Scan for the cell matching the given text and deliver its [X, Y] coordinate at center. 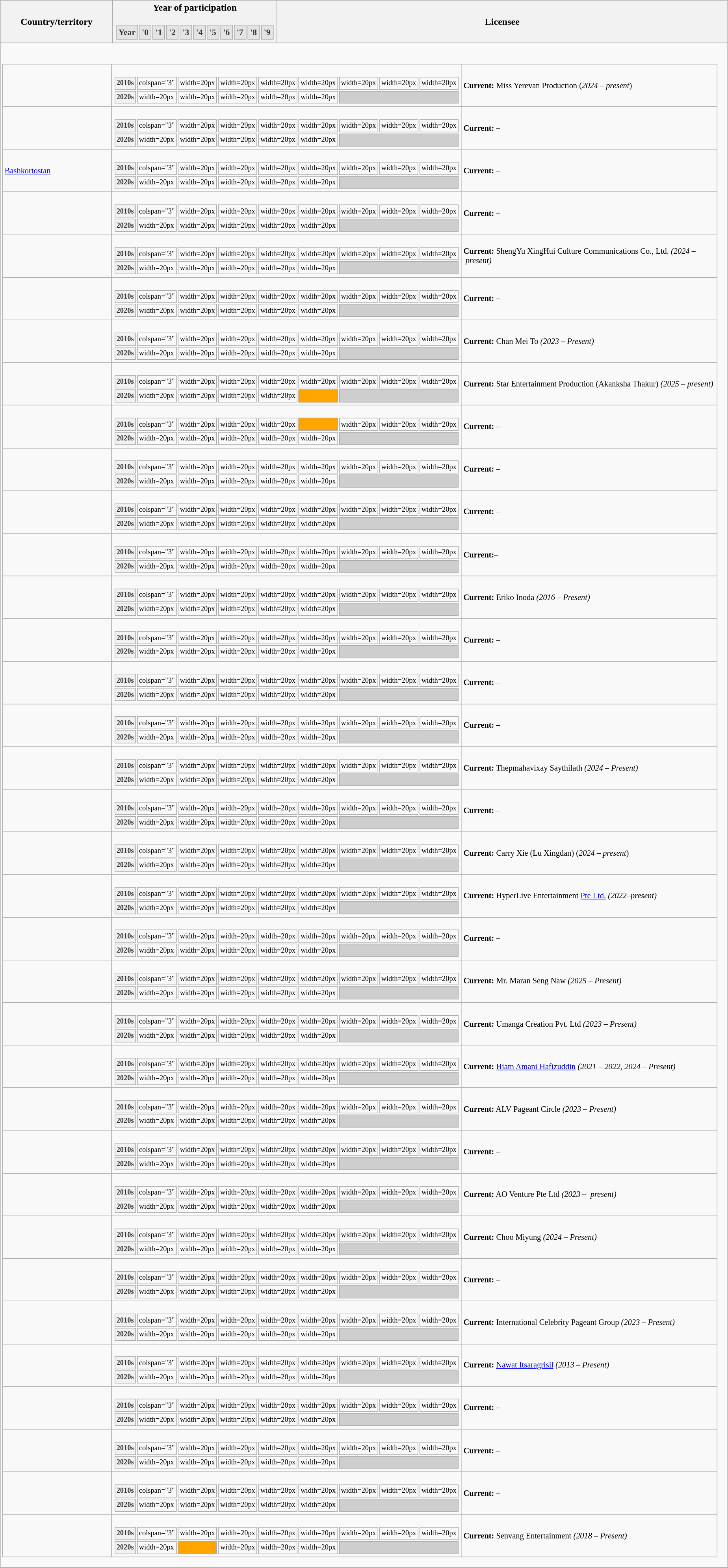
'3 [186, 32]
Current: Senvang Entertainment (2018 – Present) [589, 1536]
Current: Choo Miyung (2024 – Present) [589, 1237]
'9 [267, 32]
Current: ShengYu XingHui Culture Communications Co., Ltd. (2024 – present) [589, 256]
'4 [199, 32]
Bashkortostan [57, 171]
'5 [213, 32]
'7 [240, 32]
Year [127, 32]
Current: Carry Xie (Lu Xingdan) (2024 – present) [589, 853]
'6 [226, 32]
Current: Hiam Amani Hafizuddin (2021 – 2022, 2024 – Present) [589, 1066]
Current: Umanga Creation Pvt. Ltd (2023 – Present) [589, 1024]
Current: Star Entertainment Production (Akanksha Thakur) (2025 – present) [589, 384]
2010s colspan="3" width=20px width=20px width=20px width=20px width=20px width=20px 2020s width=20px width=20px width=20px width=20px width=20px [287, 427]
Current: Mr. Maran Seng Naw (2025 – Present) [589, 981]
Licensee [502, 22]
Current: Eriko Inoda (2016 – Present) [589, 597]
'8 [254, 32]
Current: AO Venture Pte Ltd (2023 – present) [589, 1195]
Current: ALV Pageant Circle (2023 – Present) [589, 1109]
Year of participation Year '0 '1 '2 '3 '4 '5 '6 '7 '8 '9 [195, 22]
Current: Miss Yerevan Production (2024 – present) [589, 85]
Current: Chan Mei To (2023 – Present) [589, 341]
'0 [145, 32]
Current: Nawat Itsaragrisil (2013 – Present) [589, 1365]
'1 [158, 32]
Country/territory [57, 22]
Current: HyperLive Entertainment Pte Ltd. (2022–present) [589, 896]
Current: Thepmahavixay Saythilath (2024 – Present) [589, 768]
Current: International Celebrity Pageant Group (2023 – Present) [589, 1323]
'2 [173, 32]
Current:– [589, 555]
